For the text-containing cell, return its midpoint in [x, y] coordinate format. 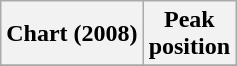
Peakposition [189, 34]
Chart (2008) [72, 34]
